Scan for the cell matching the given text and deliver its (X, Y) coordinate at center. 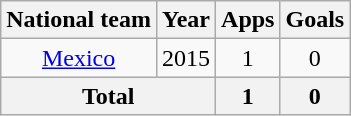
2015 (186, 58)
Year (186, 20)
Mexico (79, 58)
Goals (315, 20)
Total (108, 96)
Apps (248, 20)
National team (79, 20)
